Output the [x, y] coordinate of the center of the cell containing the given text.  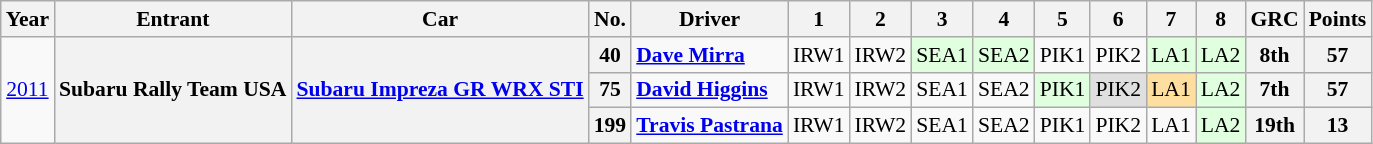
Subaru Rally Team USA [172, 90]
8 [1221, 19]
GRC [1274, 19]
7th [1274, 90]
Travis Pastrana [710, 126]
75 [610, 90]
No. [610, 19]
5 [1063, 19]
6 [1118, 19]
40 [610, 55]
Car [440, 19]
2011 [28, 90]
4 [1004, 19]
Dave Mirra [710, 55]
David Higgins [710, 90]
Entrant [172, 19]
19th [1274, 126]
Driver [710, 19]
7 [1171, 19]
Year [28, 19]
1 [819, 19]
199 [610, 126]
8th [1274, 55]
Points [1338, 19]
13 [1338, 126]
Subaru Impreza GR WRX STI [440, 90]
3 [942, 19]
2 [881, 19]
